Output the [X, Y] coordinate of the center of the cell containing the given text.  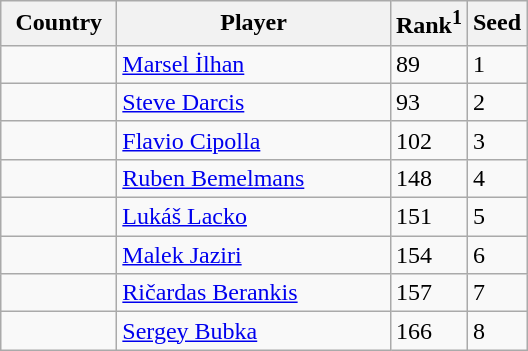
Steve Darcis [254, 102]
102 [428, 140]
93 [428, 102]
154 [428, 255]
157 [428, 293]
7 [496, 293]
151 [428, 217]
Seed [496, 24]
Flavio Cipolla [254, 140]
Player [254, 24]
Rank1 [428, 24]
2 [496, 102]
6 [496, 255]
4 [496, 178]
166 [428, 331]
Ričardas Berankis [254, 293]
148 [428, 178]
Sergey Bubka [254, 331]
3 [496, 140]
Ruben Bemelmans [254, 178]
1 [496, 64]
Marsel İlhan [254, 64]
5 [496, 217]
Malek Jaziri [254, 255]
Country [59, 24]
89 [428, 64]
8 [496, 331]
Lukáš Lacko [254, 217]
